Scan for the cell matching the given text and deliver its [X, Y] coordinate at center. 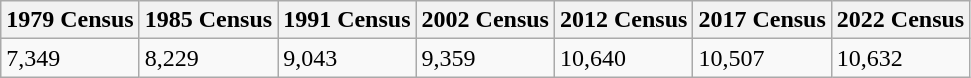
2002 Census [485, 20]
10,632 [900, 58]
1991 Census [347, 20]
8,229 [208, 58]
7,349 [70, 58]
9,043 [347, 58]
9,359 [485, 58]
2022 Census [900, 20]
2012 Census [623, 20]
1979 Census [70, 20]
10,507 [762, 58]
10,640 [623, 58]
1985 Census [208, 20]
2017 Census [762, 20]
